Detect which cell encompasses the target text, then output its (x, y) center coordinate. 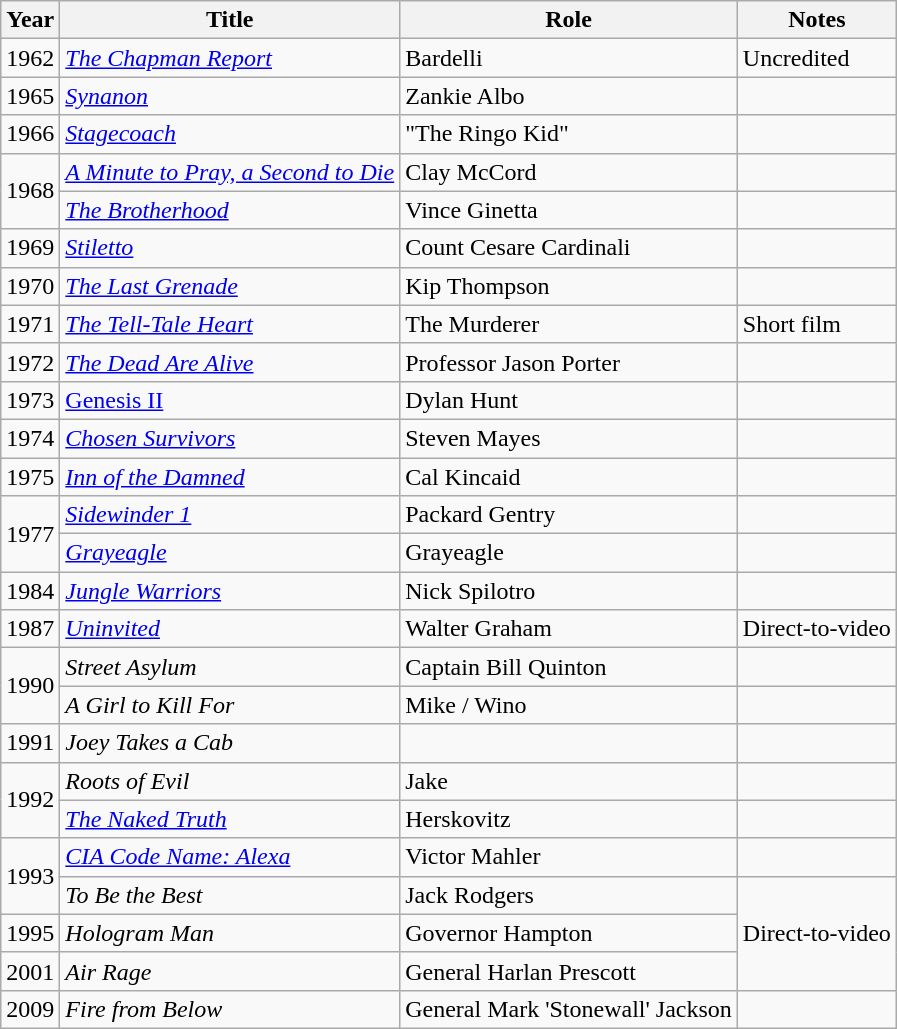
2001 (30, 971)
Roots of Evil (230, 781)
General Harlan Prescott (569, 971)
1990 (30, 686)
Steven Mayes (569, 438)
The Last Grenade (230, 286)
1991 (30, 743)
A Girl to Kill For (230, 705)
1968 (30, 191)
Jungle Warriors (230, 591)
General Mark 'Stonewall' Jackson (569, 1009)
The Chapman Report (230, 58)
Uncredited (816, 58)
The Naked Truth (230, 819)
Packard Gentry (569, 515)
Jake (569, 781)
The Tell-Tale Heart (230, 324)
Short film (816, 324)
Vince Ginetta (569, 210)
1995 (30, 933)
Stiletto (230, 248)
1987 (30, 629)
Count Cesare Cardinali (569, 248)
Title (230, 20)
Chosen Survivors (230, 438)
The Brotherhood (230, 210)
1965 (30, 96)
Fire from Below (230, 1009)
Governor Hampton (569, 933)
Sidewinder 1 (230, 515)
Hologram Man (230, 933)
Herskovitz (569, 819)
2009 (30, 1009)
1969 (30, 248)
Joey Takes a Cab (230, 743)
1972 (30, 362)
Synanon (230, 96)
Notes (816, 20)
1970 (30, 286)
Uninvited (230, 629)
Clay McCord (569, 172)
Nick Spilotro (569, 591)
Walter Graham (569, 629)
A Minute to Pray, a Second to Die (230, 172)
The Dead Are Alive (230, 362)
1973 (30, 400)
1984 (30, 591)
To Be the Best (230, 895)
Kip Thompson (569, 286)
1992 (30, 800)
CIA Code Name: Alexa (230, 857)
Victor Mahler (569, 857)
"The Ringo Kid" (569, 134)
Jack Rodgers (569, 895)
Street Asylum (230, 667)
Air Rage (230, 971)
1993 (30, 876)
The Murderer (569, 324)
Stagecoach (230, 134)
Mike / Wino (569, 705)
Year (30, 20)
Cal Kincaid (569, 477)
Zankie Albo (569, 96)
Professor Jason Porter (569, 362)
Bardelli (569, 58)
Captain Bill Quinton (569, 667)
Dylan Hunt (569, 400)
1975 (30, 477)
1977 (30, 534)
1962 (30, 58)
Role (569, 20)
1966 (30, 134)
Inn of the Damned (230, 477)
1971 (30, 324)
Genesis II (230, 400)
1974 (30, 438)
